Determine the [x, y] coordinate at the center of the cell enclosing the given text.  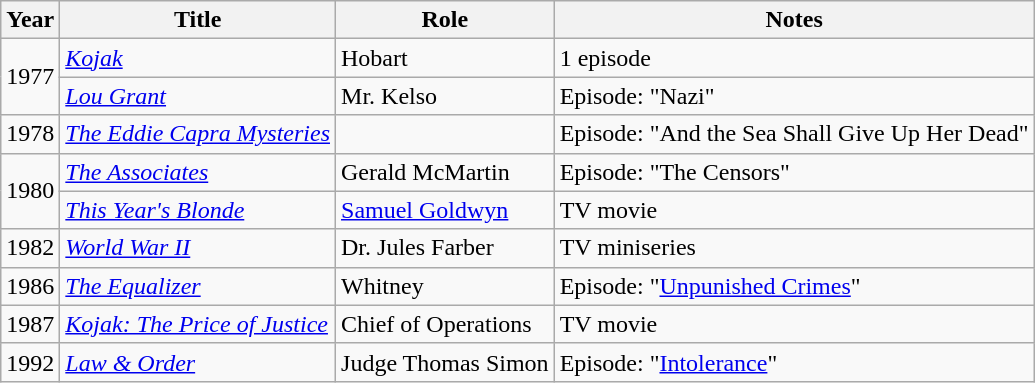
The Associates [198, 172]
1992 [30, 362]
Episode: "The Censors" [794, 172]
Role [446, 20]
1987 [30, 324]
Whitney [446, 286]
The Eddie Capra Mysteries [198, 134]
Chief of Operations [446, 324]
Kojak: The Price of Justice [198, 324]
World War II [198, 248]
1986 [30, 286]
Gerald McMartin [446, 172]
Samuel Goldwyn [446, 210]
Kojak [198, 58]
Episode: "Intolerance" [794, 362]
Episode: "And the Sea Shall Give Up Her Dead" [794, 134]
Mr. Kelso [446, 96]
1978 [30, 134]
Lou Grant [198, 96]
1982 [30, 248]
Episode: "Nazi" [794, 96]
Law & Order [198, 362]
Notes [794, 20]
Title [198, 20]
1980 [30, 191]
Year [30, 20]
Episode: "Unpunished Crimes" [794, 286]
1 episode [794, 58]
TV miniseries [794, 248]
Judge Thomas Simon [446, 362]
The Equalizer [198, 286]
This Year's Blonde [198, 210]
Dr. Jules Farber [446, 248]
Hobart [446, 58]
1977 [30, 77]
